Find where the given text appears and provide that cell's center as (x, y) coordinate. 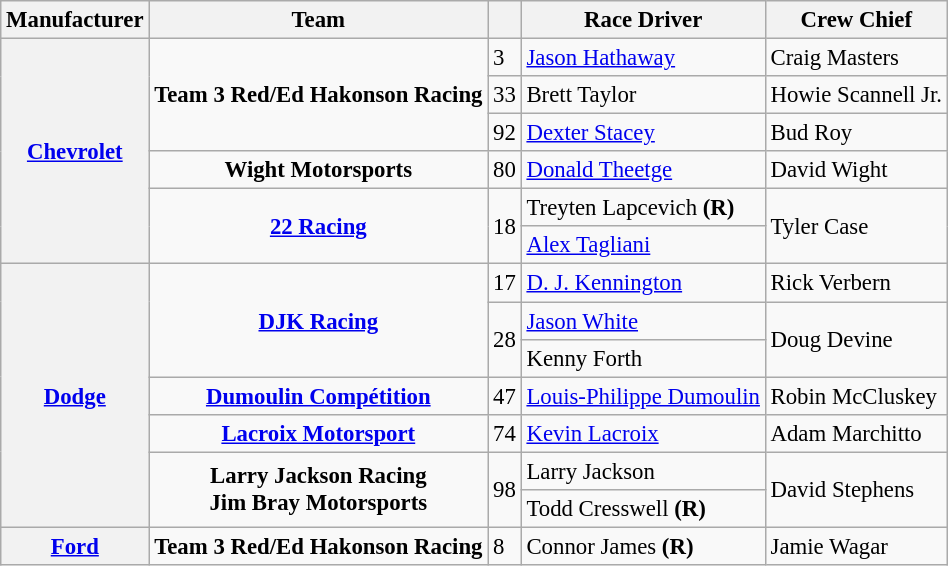
33 (504, 95)
Jamie Wagar (856, 546)
92 (504, 133)
Bud Roy (856, 133)
Team (318, 20)
Howie Scannell Jr. (856, 95)
Dodge (75, 396)
Donald Theetge (643, 170)
Rick Verbern (856, 283)
Dexter Stacey (643, 133)
Treyten Lapcevich (R) (643, 208)
28 (504, 340)
David Wight (856, 170)
D. J. Kennington (643, 283)
Larry Jackson Racing Jim Bray Motorsports (318, 490)
DJK Racing (318, 320)
22 Racing (318, 226)
Alex Tagliani (643, 245)
Race Driver (643, 20)
Kenny Forth (643, 358)
David Stephens (856, 490)
17 (504, 283)
Doug Devine (856, 340)
Larry Jackson (643, 471)
Jason Hathaway (643, 58)
3 (504, 58)
Brett Taylor (643, 95)
Lacroix Motorsport (318, 433)
Robin McCluskey (856, 396)
98 (504, 490)
Todd Cresswell (R) (643, 509)
80 (504, 170)
Dumoulin Compétition (318, 396)
Craig Masters (856, 58)
Manufacturer (75, 20)
18 (504, 226)
8 (504, 546)
Crew Chief (856, 20)
Adam Marchitto (856, 433)
Jason White (643, 321)
Louis-Philippe Dumoulin (643, 396)
Ford (75, 546)
Kevin Lacroix (643, 433)
47 (504, 396)
Chevrolet (75, 152)
Connor James (R) (643, 546)
74 (504, 433)
Wight Motorsports (318, 170)
Tyler Case (856, 226)
